Output the [X, Y] coordinate of the center of the cell containing the given text.  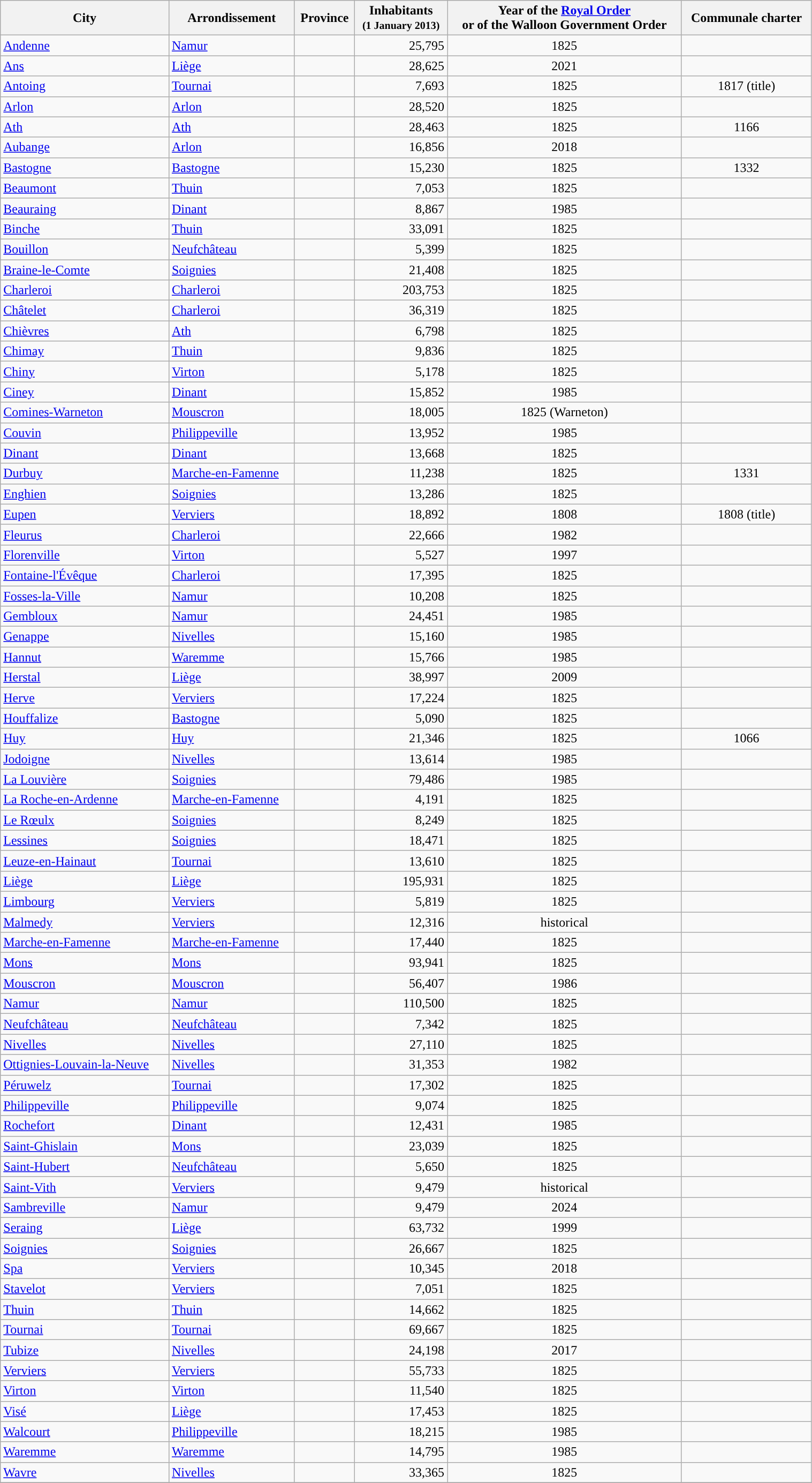
7,342 [401, 1024]
8,867 [401, 208]
Ciney [85, 392]
7,693 [401, 86]
Saint-Ghislain [85, 1146]
5,527 [401, 555]
79,486 [401, 779]
36,319 [401, 311]
38,997 [401, 677]
Year of the Royal Order or of the Walloon Government Order [565, 18]
La Roche-en-Ardenne [85, 800]
Herve [85, 698]
Sambreville [85, 1207]
Hannut [85, 657]
Braine-le-Comte [85, 269]
33,365 [401, 1472]
28,625 [401, 66]
18,215 [401, 1432]
13,610 [401, 861]
Eupen [85, 514]
17,224 [401, 698]
Chièvres [85, 331]
Spa [85, 1269]
63,732 [401, 1228]
16,856 [401, 147]
Ottignies-Louvain-la-Neuve [85, 1065]
Binche [85, 229]
Saint-Vith [85, 1187]
15,160 [401, 637]
Visé [85, 1411]
4,191 [401, 800]
Province [324, 18]
Houffalize [85, 718]
12,431 [401, 1126]
Wavre [85, 1472]
203,753 [401, 290]
Jodoigne [85, 759]
69,667 [401, 1330]
2009 [565, 677]
6,798 [401, 331]
33,091 [401, 229]
15,766 [401, 657]
1331 [746, 473]
13,614 [401, 759]
13,286 [401, 494]
13,952 [401, 433]
Seraing [85, 1228]
5,090 [401, 718]
Lessines [85, 840]
17,395 [401, 575]
14,795 [401, 1452]
31,353 [401, 1065]
Gembloux [85, 616]
26,667 [401, 1248]
Walcourt [85, 1432]
Péruwelz [85, 1085]
2024 [565, 1207]
93,941 [401, 963]
Fosses-la-Ville [85, 596]
9,836 [401, 351]
Limbourg [85, 901]
Malmedy [85, 922]
Florenville [85, 555]
1332 [746, 168]
17,453 [401, 1411]
Stavelot [85, 1289]
27,110 [401, 1044]
11,540 [401, 1391]
Le Rœulx [85, 820]
Genappe [85, 637]
1166 [746, 127]
28,520 [401, 107]
Chimay [85, 351]
195,931 [401, 881]
7,051 [401, 1289]
18,005 [401, 412]
Rochefort [85, 1126]
Durbuy [85, 473]
25,795 [401, 46]
Fontaine-l'Évêque [85, 575]
Antoing [85, 86]
56,407 [401, 983]
28,463 [401, 127]
2021 [565, 66]
Saint-Hubert [85, 1166]
Beaumont [85, 188]
23,039 [401, 1146]
10,345 [401, 1269]
7,053 [401, 188]
Couvin [85, 433]
9,074 [401, 1105]
17,440 [401, 943]
1808 [565, 514]
Herstal [85, 677]
12,316 [401, 922]
5,650 [401, 1166]
Tubize [85, 1350]
Comines-Warneton [85, 412]
Leuze-en-Hainaut [85, 861]
1999 [565, 1228]
11,238 [401, 473]
2017 [565, 1350]
24,198 [401, 1350]
14,662 [401, 1309]
Inhabitants(1 January 2013) [401, 18]
5,178 [401, 372]
Châtelet [85, 311]
24,451 [401, 616]
1986 [565, 983]
18,471 [401, 840]
La Louvière [85, 779]
Beauraing [85, 208]
Communale charter [746, 18]
8,249 [401, 820]
21,346 [401, 739]
1817 (title) [746, 86]
15,852 [401, 392]
18,892 [401, 514]
Andenne [85, 46]
1825 (Warneton) [565, 412]
1997 [565, 555]
Arrondissement [231, 18]
1066 [746, 739]
55,733 [401, 1371]
Fleurus [85, 535]
Bouillon [85, 249]
22,666 [401, 535]
City [85, 18]
1808 (title) [746, 514]
21,408 [401, 269]
15,230 [401, 168]
5,399 [401, 249]
Aubange [85, 147]
Chiny [85, 372]
Ans [85, 66]
10,208 [401, 596]
Enghien [85, 494]
5,819 [401, 901]
13,668 [401, 453]
110,500 [401, 1004]
17,302 [401, 1085]
